Output the (x, y) coordinate of the center of the cell containing the given text.  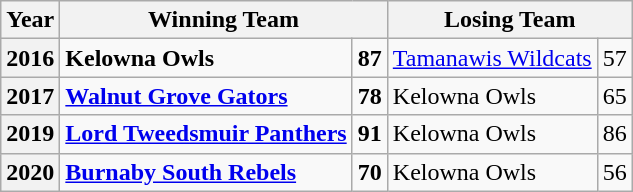
70 (370, 172)
Walnut Grove Gators (206, 96)
Year (30, 20)
86 (614, 134)
78 (370, 96)
2020 (30, 172)
57 (614, 58)
2016 (30, 58)
Winning Team (224, 20)
Burnaby South Rebels (206, 172)
Lord Tweedsmuir Panthers (206, 134)
87 (370, 58)
2019 (30, 134)
91 (370, 134)
2017 (30, 96)
Losing Team (510, 20)
65 (614, 96)
56 (614, 172)
Tamanawis Wildcats (492, 58)
